Capture the cell that displays the provided text and extract its (x, y) central coordinate. 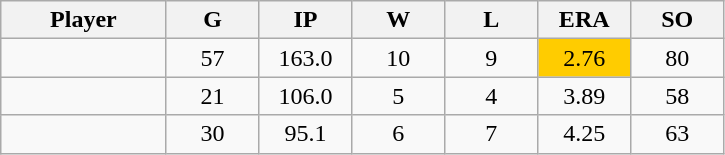
106.0 (306, 96)
95.1 (306, 134)
ERA (584, 20)
63 (678, 134)
L (492, 20)
2.76 (584, 58)
10 (398, 58)
5 (398, 96)
21 (212, 96)
Player (84, 20)
4 (492, 96)
6 (398, 134)
9 (492, 58)
58 (678, 96)
G (212, 20)
4.25 (584, 134)
IP (306, 20)
W (398, 20)
57 (212, 58)
7 (492, 134)
3.89 (584, 96)
SO (678, 20)
30 (212, 134)
163.0 (306, 58)
80 (678, 58)
